Identify which cell holds the provided text, then report its (X, Y) central coordinate. 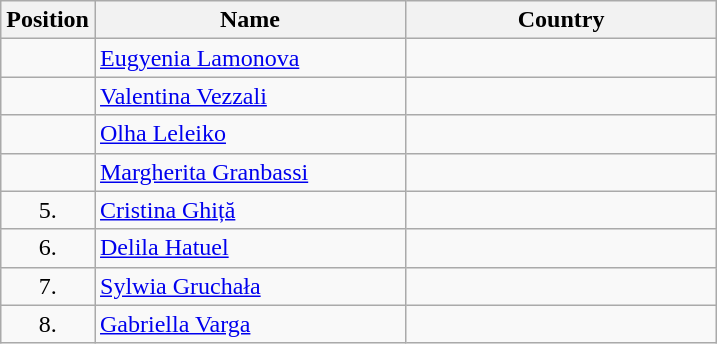
Valentina Vezzali (250, 96)
Olha Leleiko (250, 134)
Position (48, 20)
5. (48, 210)
Eugyenia Lamonova (250, 58)
Country (562, 20)
Sylwia Gruchała (250, 286)
Margherita Granbassi (250, 172)
Cristina Ghiță (250, 210)
Gabriella Varga (250, 324)
7. (48, 286)
Name (250, 20)
Delila Hatuel (250, 248)
8. (48, 324)
6. (48, 248)
